Detect which cell encompasses the target text, then output its (x, y) center coordinate. 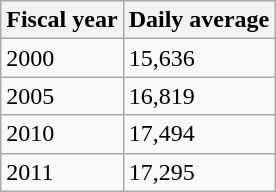
Fiscal year (62, 20)
17,494 (199, 134)
16,819 (199, 96)
17,295 (199, 172)
Daily average (199, 20)
2000 (62, 58)
2010 (62, 134)
15,636 (199, 58)
2011 (62, 172)
2005 (62, 96)
